Find where the given text appears and provide that cell's center as (x, y) coordinate. 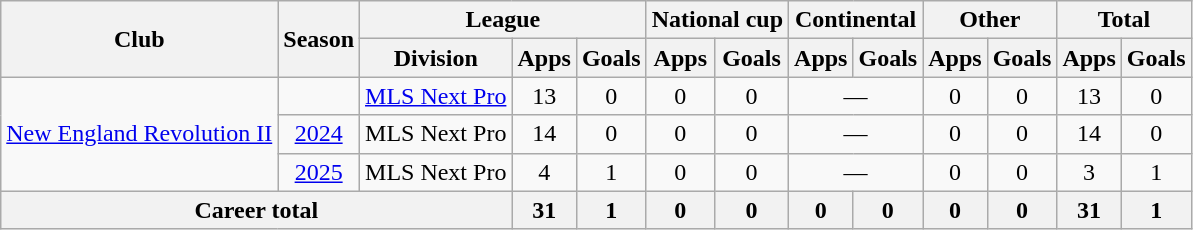
3 (1089, 172)
2024 (319, 134)
League (504, 20)
New England Revolution II (140, 134)
Season (319, 39)
Career total (256, 210)
Continental (856, 20)
4 (544, 172)
Total (1124, 20)
Other (990, 20)
Division (436, 58)
National cup (717, 20)
2025 (319, 172)
Club (140, 39)
